Extract the [X, Y] coordinate from the center of the cell holding the provided text.  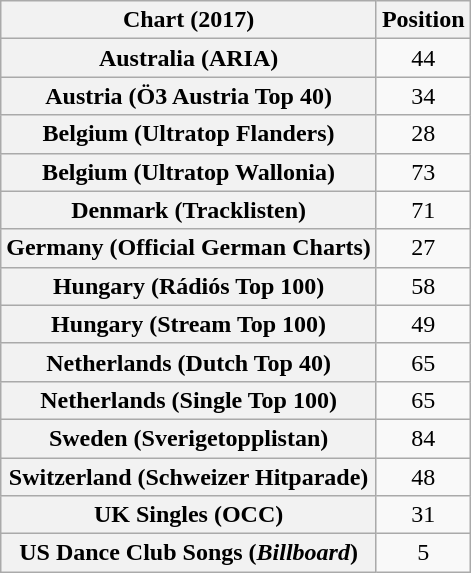
Netherlands (Single Top 100) [189, 400]
Position [423, 20]
UK Singles (OCC) [189, 515]
27 [423, 248]
84 [423, 438]
Switzerland (Schweizer Hitparade) [189, 477]
58 [423, 286]
Germany (Official German Charts) [189, 248]
Hungary (Rádiós Top 100) [189, 286]
28 [423, 134]
Belgium (Ultratop Flanders) [189, 134]
Australia (ARIA) [189, 58]
US Dance Club Songs (Billboard) [189, 553]
Netherlands (Dutch Top 40) [189, 362]
71 [423, 210]
5 [423, 553]
49 [423, 324]
31 [423, 515]
Denmark (Tracklisten) [189, 210]
Belgium (Ultratop Wallonia) [189, 172]
44 [423, 58]
Sweden (Sverigetopplistan) [189, 438]
48 [423, 477]
Chart (2017) [189, 20]
Hungary (Stream Top 100) [189, 324]
73 [423, 172]
Austria (Ö3 Austria Top 40) [189, 96]
34 [423, 96]
